Pinpoint the cell where the given text exists, returning its (x, y) midpoint coordinate. 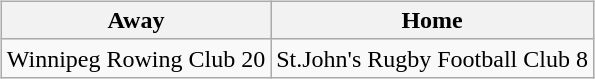
Home (432, 20)
Away (136, 20)
Winnipeg Rowing Club 20 (136, 58)
St.John's Rugby Football Club 8 (432, 58)
